Return [x, y] of the center of cell containing provided text 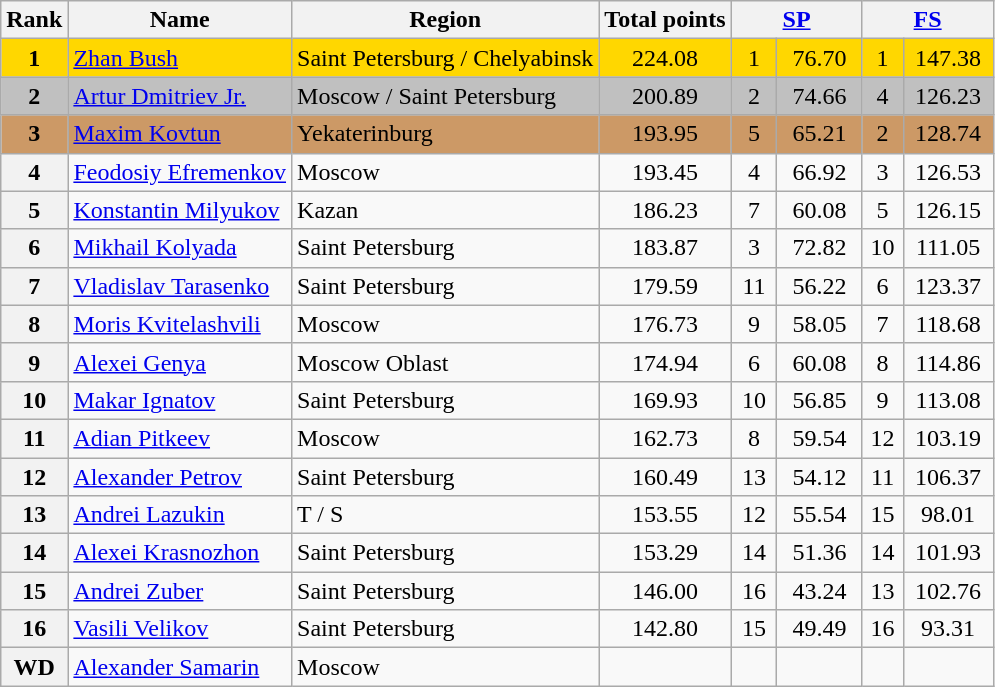
56.85 [820, 400]
179.59 [665, 286]
153.55 [665, 515]
102.76 [948, 591]
51.36 [820, 553]
200.89 [665, 96]
55.54 [820, 515]
101.93 [948, 553]
Vladislav Tarasenko [180, 286]
Kazan [446, 210]
142.80 [665, 629]
Konstantin Milyukov [180, 210]
Name [180, 20]
162.73 [665, 438]
160.49 [665, 477]
Region [446, 20]
224.08 [665, 58]
93.31 [948, 629]
193.45 [665, 172]
Vasili Velikov [180, 629]
54.12 [820, 477]
Alexei Krasnozhon [180, 553]
Alexander Petrov [180, 477]
113.08 [948, 400]
Andrei Lazukin [180, 515]
114.86 [948, 362]
146.00 [665, 591]
Maxim Kovtun [180, 134]
Makar Ignatov [180, 400]
FS [928, 20]
118.68 [948, 324]
128.74 [948, 134]
Alexei Genya [180, 362]
58.05 [820, 324]
176.73 [665, 324]
56.22 [820, 286]
183.87 [665, 248]
126.23 [948, 96]
49.49 [820, 629]
174.94 [665, 362]
Rank [34, 20]
98.01 [948, 515]
Saint Petersburg / Chelyabinsk [446, 58]
T / S [446, 515]
Moscow / Saint Petersburg [446, 96]
126.53 [948, 172]
65.21 [820, 134]
106.37 [948, 477]
Andrei Zuber [180, 591]
Mikhail Kolyada [180, 248]
SP [796, 20]
Alexander Samarin [180, 667]
147.38 [948, 58]
186.23 [665, 210]
74.66 [820, 96]
123.37 [948, 286]
43.24 [820, 591]
193.95 [665, 134]
Zhan Bush [180, 58]
111.05 [948, 248]
Adian Pitkeev [180, 438]
Moscow Oblast [446, 362]
WD [34, 667]
72.82 [820, 248]
126.15 [948, 210]
Feodosiy Efremenkov [180, 172]
76.70 [820, 58]
169.93 [665, 400]
153.29 [665, 553]
59.54 [820, 438]
Moris Kvitelashvili [180, 324]
Total points [665, 20]
66.92 [820, 172]
Yekaterinburg [446, 134]
Artur Dmitriev Jr. [180, 96]
103.19 [948, 438]
